From the cell containing the given text, extract its center point as [x, y] coordinate. 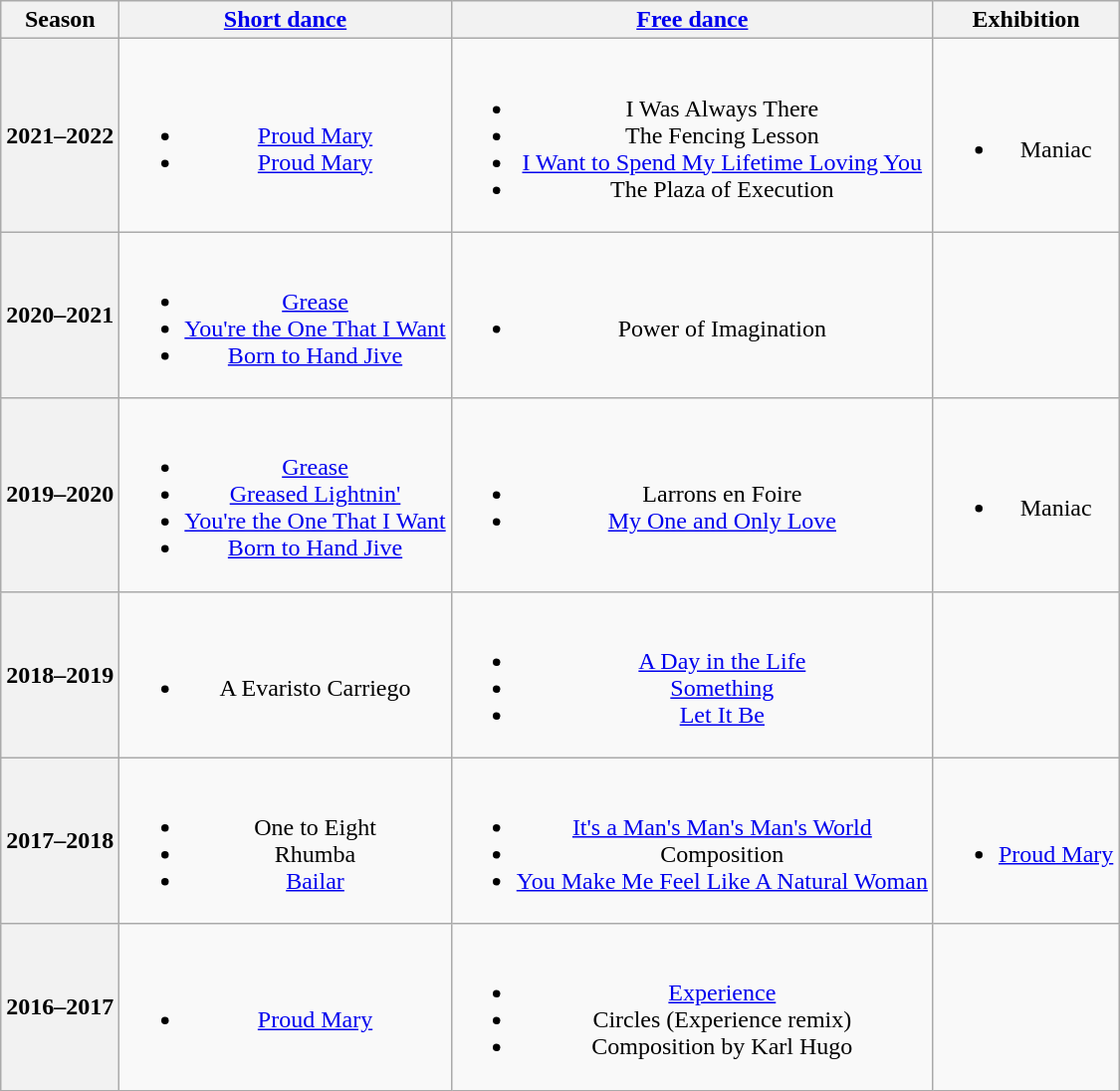
2016–2017 [60, 1007]
2020–2021 [60, 315]
2017–2018 [60, 840]
Season [60, 20]
Power of Imagination [692, 315]
2018–2019 [60, 675]
One to Eight Rhumba Bailar [285, 840]
Short dance [285, 20]
Experience Circles (Experience remix) Composition by Karl Hugo [692, 1007]
Grease Greased Lightnin' You're the One That I Want Born to Hand Jive [285, 495]
Larrons en Foire My One and Only Love [692, 495]
Exhibition [1025, 20]
Proud Mary Proud Mary [285, 135]
A Evaristo Carriego [285, 675]
I Was Always There The Fencing Lesson I Want to Spend My Lifetime Loving You The Plaza of Execution [692, 135]
2019–2020 [60, 495]
Grease You're the One That I Want Born to Hand Jive [285, 315]
2021–2022 [60, 135]
Free dance [692, 20]
A Day in the Life Something Let It Be [692, 675]
It's a Man's Man's Man's World Composition You Make Me Feel Like A Natural Woman [692, 840]
